From the cell containing the given text, extract its center point as (x, y) coordinate. 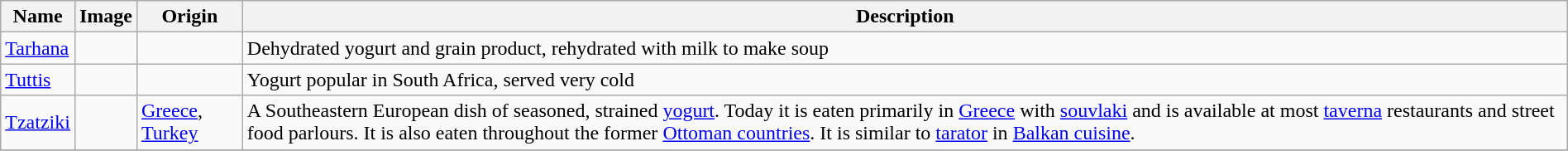
Description (905, 17)
Image (106, 17)
Dehydrated yogurt and grain product, rehydrated with milk to make soup (905, 48)
Origin (189, 17)
Tarhana (38, 48)
Yogurt popular in South Africa, served very cold (905, 80)
Tzatziki (38, 123)
Greece, Turkey (189, 123)
Tuttis (38, 80)
Name (38, 17)
